Capture the cell that displays the provided text and extract its (X, Y) central coordinate. 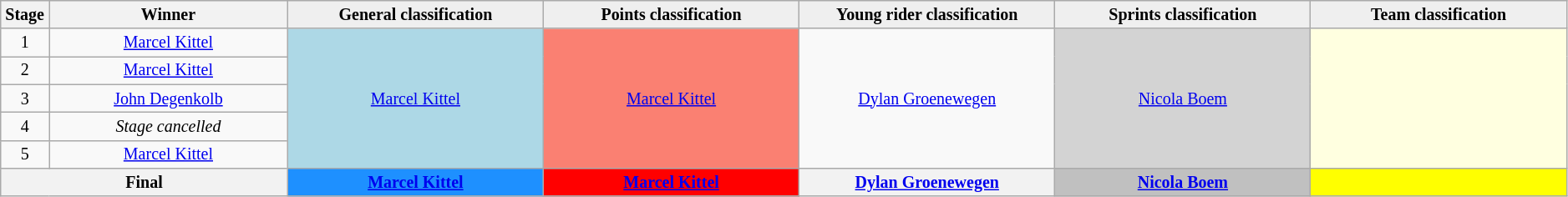
5 (25, 154)
3 (25, 98)
Young rider classification (927, 15)
Winner (169, 15)
1 (25, 43)
Sprints classification (1183, 15)
Points classification (671, 15)
Final (145, 182)
4 (25, 127)
General classification (415, 15)
John Degenkolb (169, 98)
2 (25, 70)
Team classification (1439, 15)
Stage cancelled (169, 127)
Stage (25, 15)
